Extract the [X, Y] coordinate from the center of the cell holding the provided text.  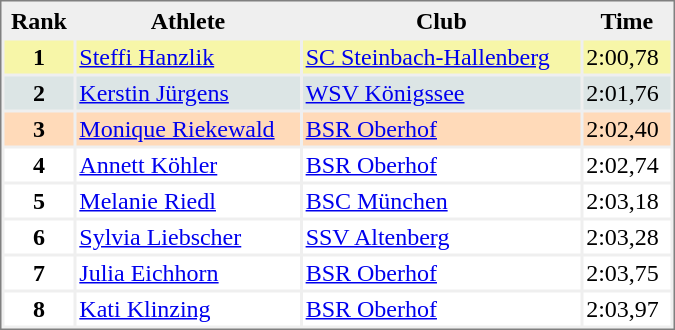
2:03,28 [626, 236]
Kerstin Jürgens [188, 92]
Steffi Hanzlik [188, 56]
Rank [38, 20]
Annett Köhler [188, 164]
2 [38, 92]
2:03,97 [626, 308]
3 [38, 128]
8 [38, 308]
2:01,76 [626, 92]
Sylvia Liebscher [188, 236]
2:02,40 [626, 128]
Time [626, 20]
Julia Eichhorn [188, 272]
2:00,78 [626, 56]
1 [38, 56]
Monique Riekewald [188, 128]
BSC München [442, 200]
Club [442, 20]
SSV Altenberg [442, 236]
WSV Königssee [442, 92]
7 [38, 272]
5 [38, 200]
Melanie Riedl [188, 200]
2:02,74 [626, 164]
Kati Klinzing [188, 308]
6 [38, 236]
2:03,18 [626, 200]
4 [38, 164]
2:03,75 [626, 272]
SC Steinbach-Hallenberg [442, 56]
Athlete [188, 20]
